Determine the (X, Y) coordinate at the center of the cell enclosing the given text.  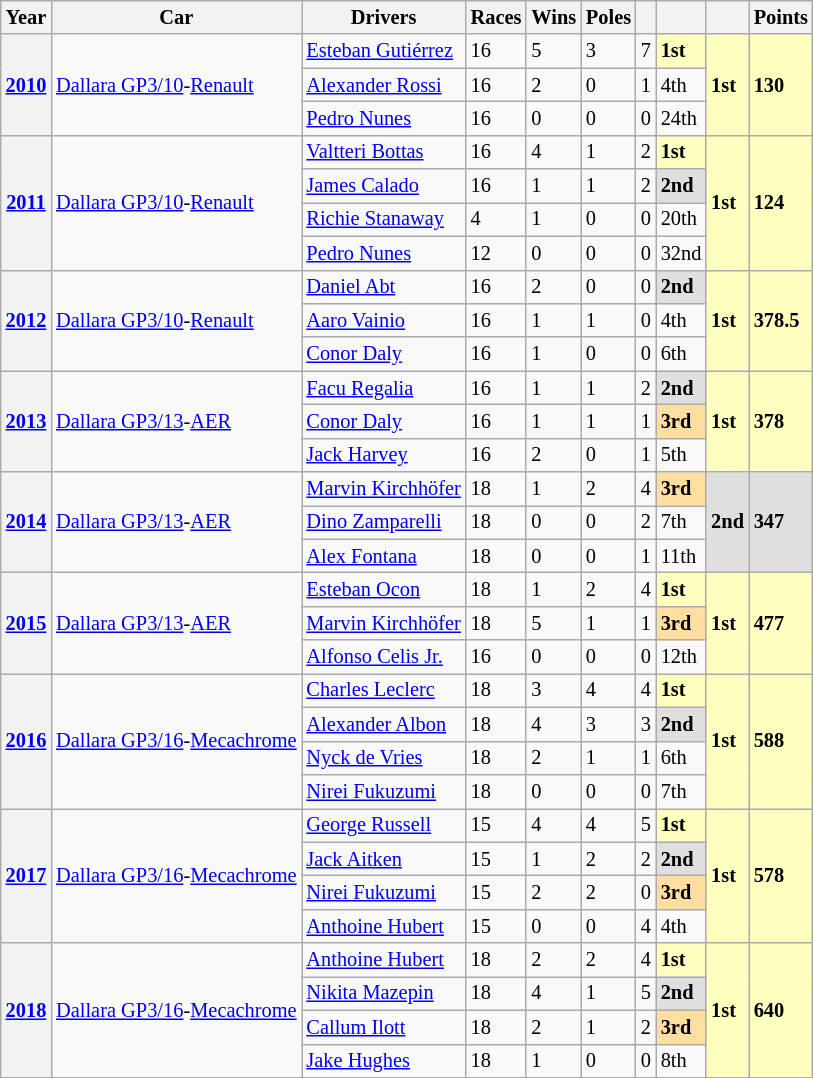
130 (781, 84)
Alexander Rossi (384, 85)
Alfonso Celis Jr. (384, 657)
Dino Zamparelli (384, 522)
Daniel Abt (384, 287)
12 (496, 253)
Alex Fontana (384, 556)
11th (681, 556)
32nd (681, 253)
Facu Regalia (384, 388)
2013 (26, 422)
Jack Harvey (384, 455)
124 (781, 202)
578 (781, 876)
5th (681, 455)
8th (681, 1061)
2011 (26, 202)
Year (26, 17)
378.5 (781, 320)
Drivers (384, 17)
2010 (26, 84)
James Calado (384, 186)
347 (781, 522)
Esteban Gutiérrez (384, 51)
24th (681, 118)
477 (781, 622)
378 (781, 422)
Valtteri Bottas (384, 152)
Esteban Ocon (384, 589)
George Russell (384, 825)
Aaro Vainio (384, 320)
Jack Aitken (384, 859)
20th (681, 219)
Nyck de Vries (384, 758)
2015 (26, 622)
Poles (608, 17)
2017 (26, 876)
Jake Hughes (384, 1061)
2012 (26, 320)
12th (681, 657)
Points (781, 17)
588 (781, 740)
Wins (554, 17)
Callum Ilott (384, 1027)
2018 (26, 1010)
Nikita Mazepin (384, 993)
Alexander Albon (384, 724)
640 (781, 1010)
7 (646, 51)
Charles Leclerc (384, 690)
Car (176, 17)
2014 (26, 522)
Richie Stanaway (384, 219)
Races (496, 17)
2016 (26, 740)
